Extract the [X, Y] coordinate from the center of the cell holding the provided text.  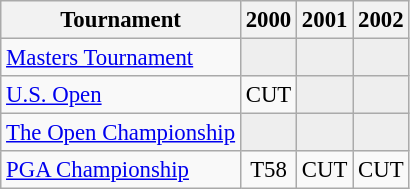
2000 [268, 20]
Masters Tournament [121, 58]
PGA Championship [121, 170]
Tournament [121, 20]
2001 [325, 20]
U.S. Open [121, 95]
T58 [268, 170]
The Open Championship [121, 133]
2002 [381, 20]
